Extract the (X, Y) coordinate from the center of the cell holding the provided text.  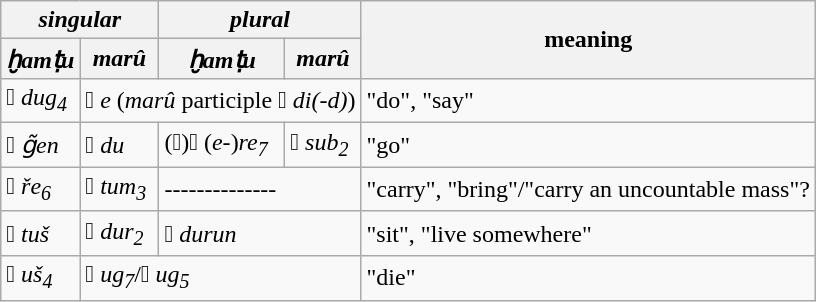
"carry", "bring"/"carry an uncountable mass"? (588, 189)
𒆪 dur2 (120, 233)
plural (260, 20)
"sit", "live somewhere" (588, 233)
-------------- (260, 189)
"go" (588, 145)
𒁻 sub2 (323, 145)
"do", "say" (588, 100)
𒂊 e (marû participle 𒁲 di(-d)) (220, 100)
singular (80, 20)
"die" (588, 278)
𒂉 durun (260, 233)
(𒂊)𒁻 (e-)re7 (222, 145)
𒁁 ug7/𒂦 ug5 (220, 278)
𒅗 dug4 (40, 100)
𒁁 uš4 (40, 278)
𒁺 du (120, 145)
𒁺 ře6 (40, 189)
𒆪 tuš (40, 233)
meaning (588, 40)
𒉐 tum3 (120, 189)
𒁺 g̃en (40, 145)
